From the cell containing the given text, extract its center point as [x, y] coordinate. 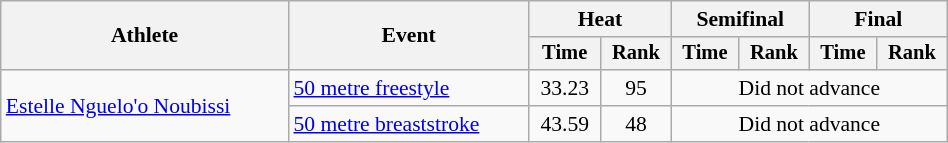
Final [878, 19]
48 [636, 124]
95 [636, 88]
Event [408, 36]
43.59 [565, 124]
50 metre freestyle [408, 88]
33.23 [565, 88]
Semifinal [740, 19]
Heat [600, 19]
Estelle Nguelo'o Noubissi [145, 106]
50 metre breaststroke [408, 124]
Athlete [145, 36]
